Pinpoint the cell where the given text exists, returning its (x, y) midpoint coordinate. 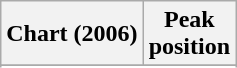
Peakposition (189, 34)
Chart (2006) (72, 34)
